Determine the (X, Y) coordinate at the center of the cell enclosing the given text.  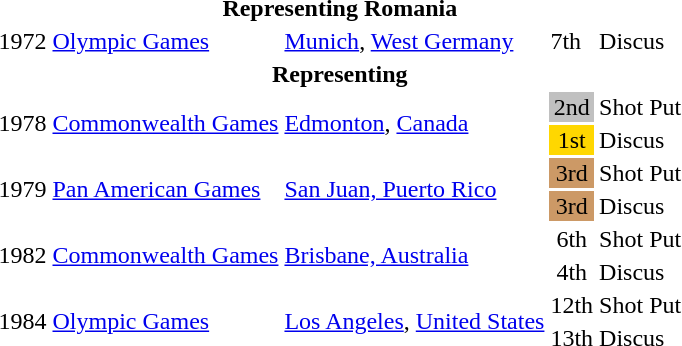
San Juan, Puerto Rico (414, 190)
Brisbane, Australia (414, 256)
6th (572, 239)
2nd (572, 107)
Edmonton, Canada (414, 124)
Munich, West Germany (414, 41)
4th (572, 272)
Olympic Games (166, 41)
1st (572, 140)
Pan American Games (166, 190)
12th (572, 305)
7th (572, 41)
